From the cell containing the given text, extract its center point as (x, y) coordinate. 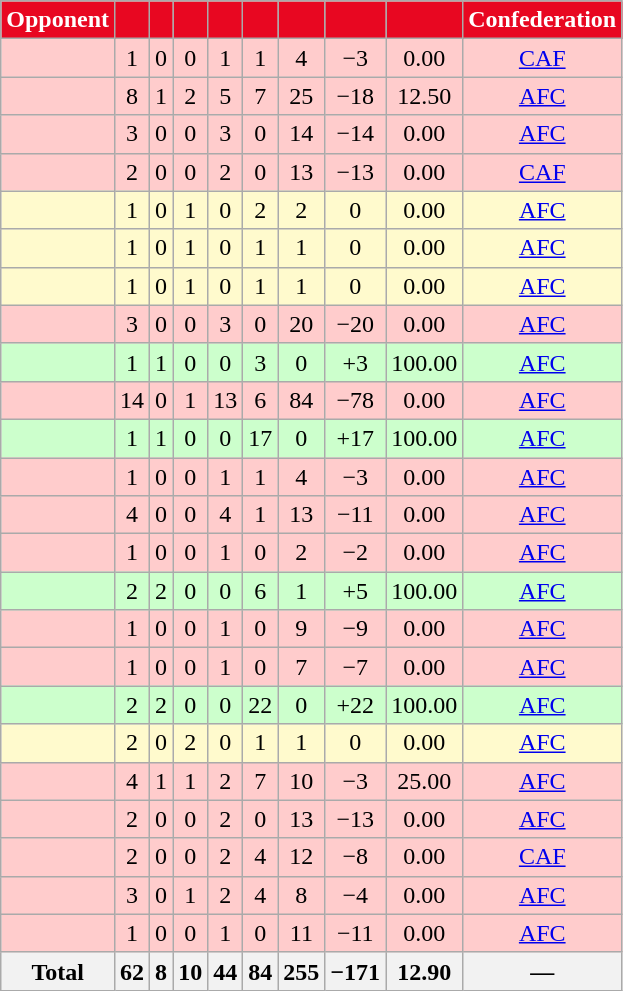
12 (302, 857)
9 (302, 629)
22 (260, 705)
−18 (356, 96)
Confederation (542, 20)
44 (226, 971)
— (542, 971)
+3 (356, 362)
−4 (356, 895)
25.00 (424, 781)
+5 (356, 591)
255 (302, 971)
12.50 (424, 96)
+17 (356, 438)
17 (260, 438)
−20 (356, 324)
20 (302, 324)
5 (226, 96)
+22 (356, 705)
−2 (356, 553)
−9 (356, 629)
−7 (356, 667)
−171 (356, 971)
62 (132, 971)
25 (302, 96)
−78 (356, 400)
12.90 (424, 971)
−14 (356, 134)
11 (302, 933)
Opponent (58, 20)
Total (58, 971)
−8 (356, 857)
